Extract the (X, Y) coordinate from the center of the cell holding the provided text.  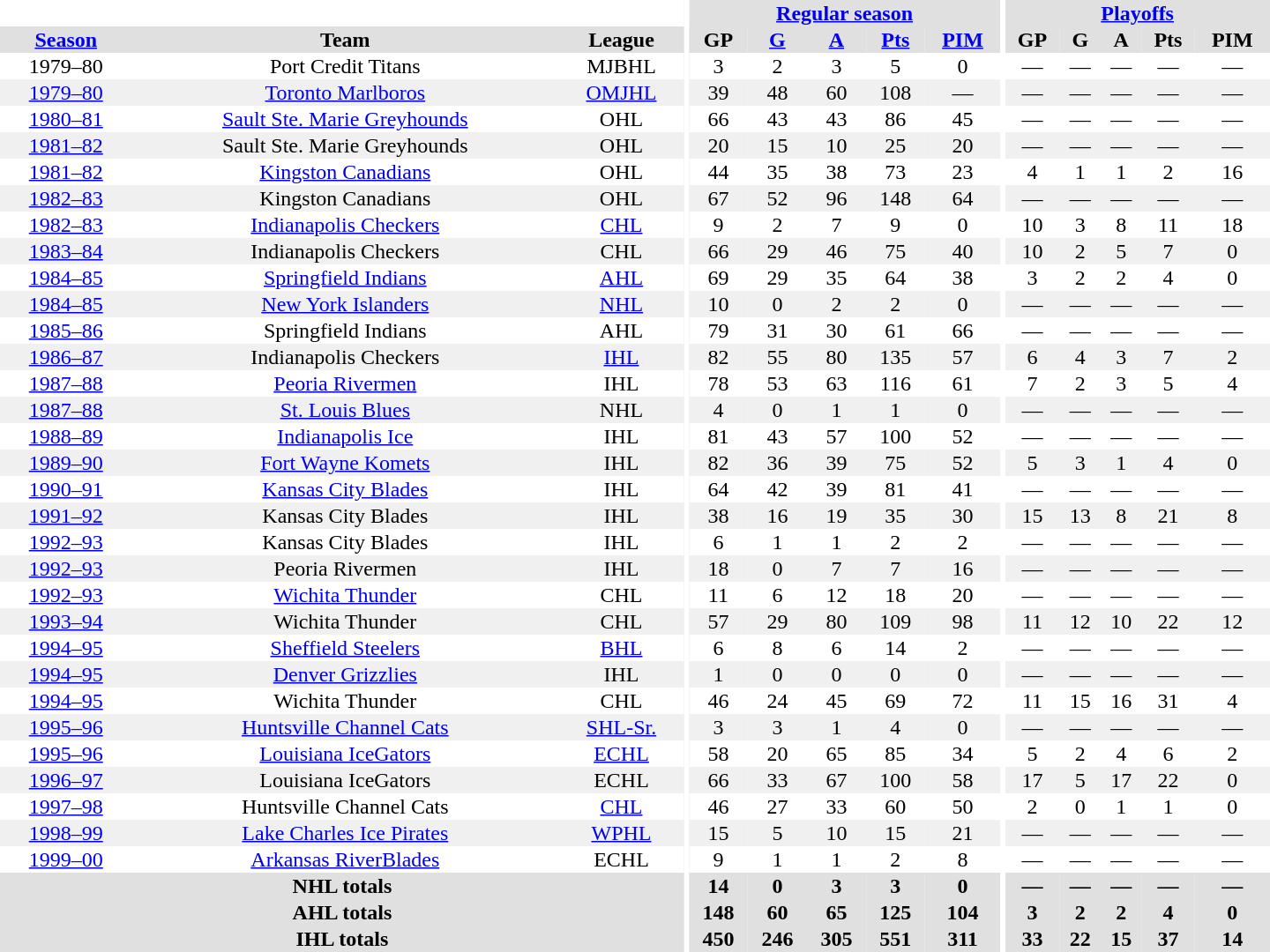
1988–89 (65, 436)
1997–98 (65, 807)
104 (963, 912)
135 (896, 357)
311 (963, 939)
50 (963, 807)
Arkansas RiverBlades (345, 859)
42 (778, 489)
AHL totals (342, 912)
New York Islanders (345, 304)
246 (778, 939)
25 (896, 145)
1991–92 (65, 516)
Playoffs (1138, 13)
SHL-Sr. (621, 727)
League (621, 40)
305 (836, 939)
36 (778, 463)
BHL (621, 648)
Lake Charles Ice Pirates (345, 833)
40 (963, 251)
86 (896, 119)
MJBHL (621, 66)
1986–87 (65, 357)
108 (896, 93)
Port Credit Titans (345, 66)
34 (963, 754)
37 (1168, 939)
63 (836, 383)
Indianapolis Ice (345, 436)
St. Louis Blues (345, 410)
98 (963, 621)
78 (718, 383)
96 (836, 198)
1996–97 (65, 780)
450 (718, 939)
Season (65, 40)
Regular season (845, 13)
1985–86 (65, 331)
1998–99 (65, 833)
1999–00 (65, 859)
53 (778, 383)
Toronto Marlboros (345, 93)
19 (836, 516)
116 (896, 383)
551 (896, 939)
1990–91 (65, 489)
OMJHL (621, 93)
109 (896, 621)
79 (718, 331)
13 (1080, 516)
85 (896, 754)
1993–94 (65, 621)
Sheffield Steelers (345, 648)
Denver Grizzlies (345, 674)
WPHL (621, 833)
73 (896, 172)
41 (963, 489)
48 (778, 93)
Fort Wayne Komets (345, 463)
24 (778, 701)
27 (778, 807)
23 (963, 172)
1983–84 (65, 251)
125 (896, 912)
55 (778, 357)
44 (718, 172)
1980–81 (65, 119)
NHL totals (342, 886)
72 (963, 701)
1989–90 (65, 463)
IHL totals (342, 939)
Team (345, 40)
